Find where the given text appears and provide that cell's center as (x, y) coordinate. 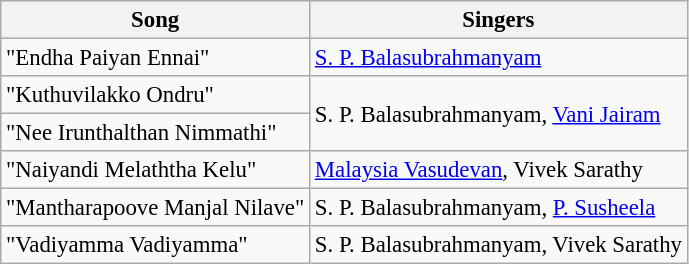
"Vadiyamma Vadiyamma" (156, 245)
S. P. Balasubrahmanyam (499, 58)
"Endha Paiyan Ennai" (156, 58)
"Nee Irunthalthan Nimmathi" (156, 133)
Song (156, 20)
Malaysia Vasudevan, Vivek Sarathy (499, 170)
S. P. Balasubrahmanyam, Vani Jairam (499, 114)
"Kuthuvilakko Ondru" (156, 95)
"Mantharapoove Manjal Nilave" (156, 208)
"Naiyandi Melaththa Kelu" (156, 170)
S. P. Balasubrahmanyam, P. Susheela (499, 208)
Singers (499, 20)
S. P. Balasubrahmanyam, Vivek Sarathy (499, 245)
